From the cell containing the given text, extract its center point as (X, Y) coordinate. 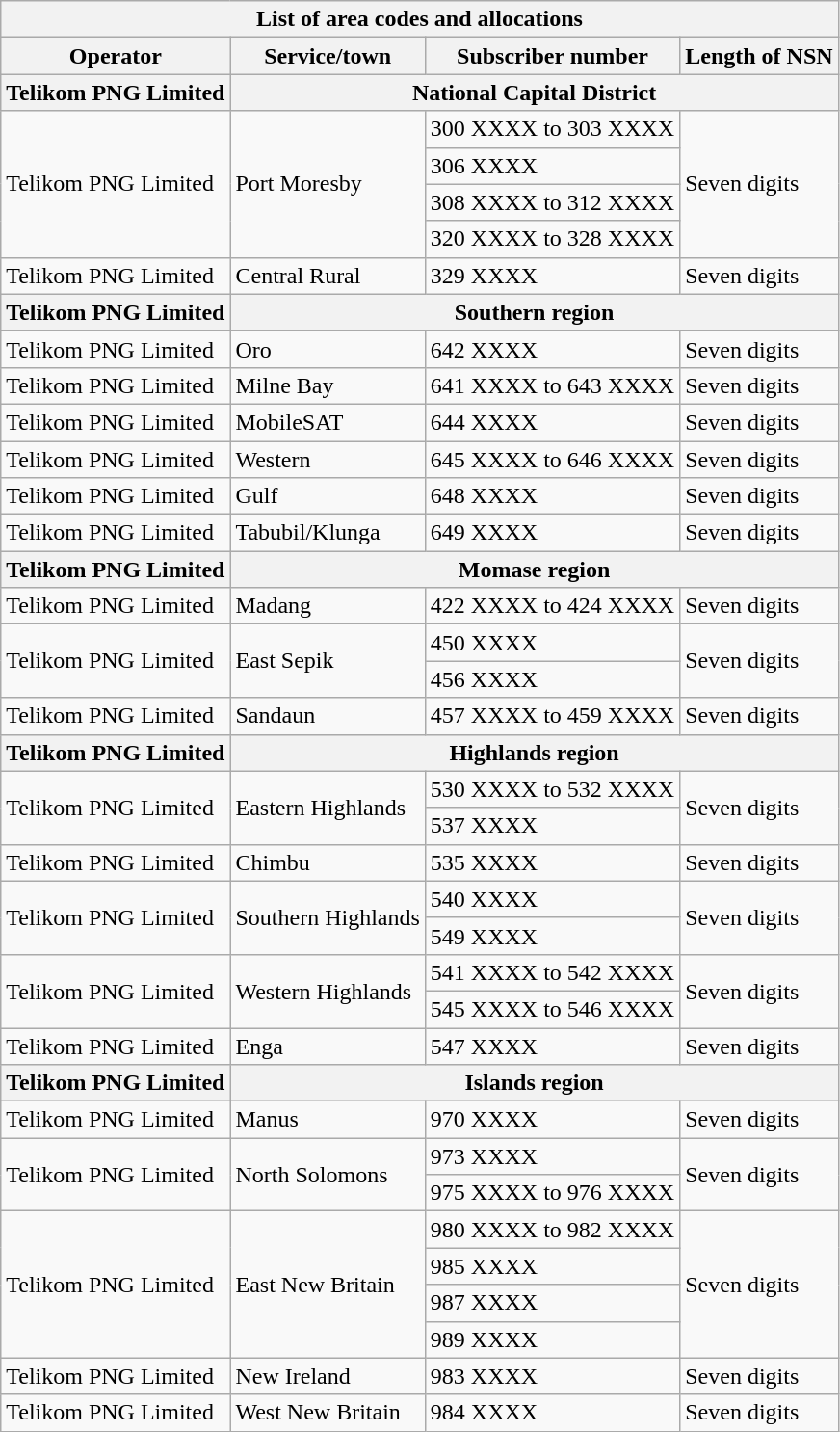
Subscriber number (552, 56)
422 XXXX to 424 XXXX (552, 606)
540 XXXX (552, 899)
970 XXXX (552, 1120)
457 XXXX to 459 XXXX (552, 716)
Sandaun (328, 716)
549 XXXX (552, 936)
Central Rural (328, 276)
East New Britain (328, 1285)
530 XXXX to 532 XXXX (552, 789)
Madang (328, 606)
973 XXXX (552, 1156)
987 XXXX (552, 1303)
Chimbu (328, 862)
535 XXXX (552, 862)
541 XXXX to 542 XXXX (552, 972)
989 XXXX (552, 1339)
Service/town (328, 56)
Length of NSN (759, 56)
Tabubil/Klunga (328, 533)
645 XXXX to 646 XXXX (552, 460)
Southern Highlands (328, 917)
320 XXXX to 328 XXXX (552, 239)
MobileSAT (328, 422)
308 XXXX to 312 XXXX (552, 202)
East Sepik (328, 661)
Enga (328, 1046)
456 XXXX (552, 679)
450 XXXX (552, 643)
Port Moresby (328, 184)
649 XXXX (552, 533)
New Ireland (328, 1376)
National Capital District (534, 93)
300 XXXX to 303 XXXX (552, 129)
648 XXXX (552, 496)
985 XXXX (552, 1266)
Eastern Highlands (328, 808)
Islands region (534, 1083)
329 XXXX (552, 276)
644 XXXX (552, 422)
List of area codes and allocations (420, 19)
West New Britain (328, 1413)
Oro (328, 349)
Southern region (534, 312)
Highlands region (534, 753)
545 XXXX to 546 XXXX (552, 1009)
984 XXXX (552, 1413)
537 XXXX (552, 826)
306 XXXX (552, 166)
Gulf (328, 496)
980 XXXX to 982 XXXX (552, 1230)
983 XXXX (552, 1376)
Western (328, 460)
547 XXXX (552, 1046)
Manus (328, 1120)
641 XXXX to 643 XXXX (552, 385)
Operator (116, 56)
North Solomons (328, 1175)
Western Highlands (328, 991)
Momase region (534, 570)
642 XXXX (552, 349)
Milne Bay (328, 385)
975 XXXX to 976 XXXX (552, 1193)
